Scan for the cell matching the given text and deliver its (x, y) coordinate at center. 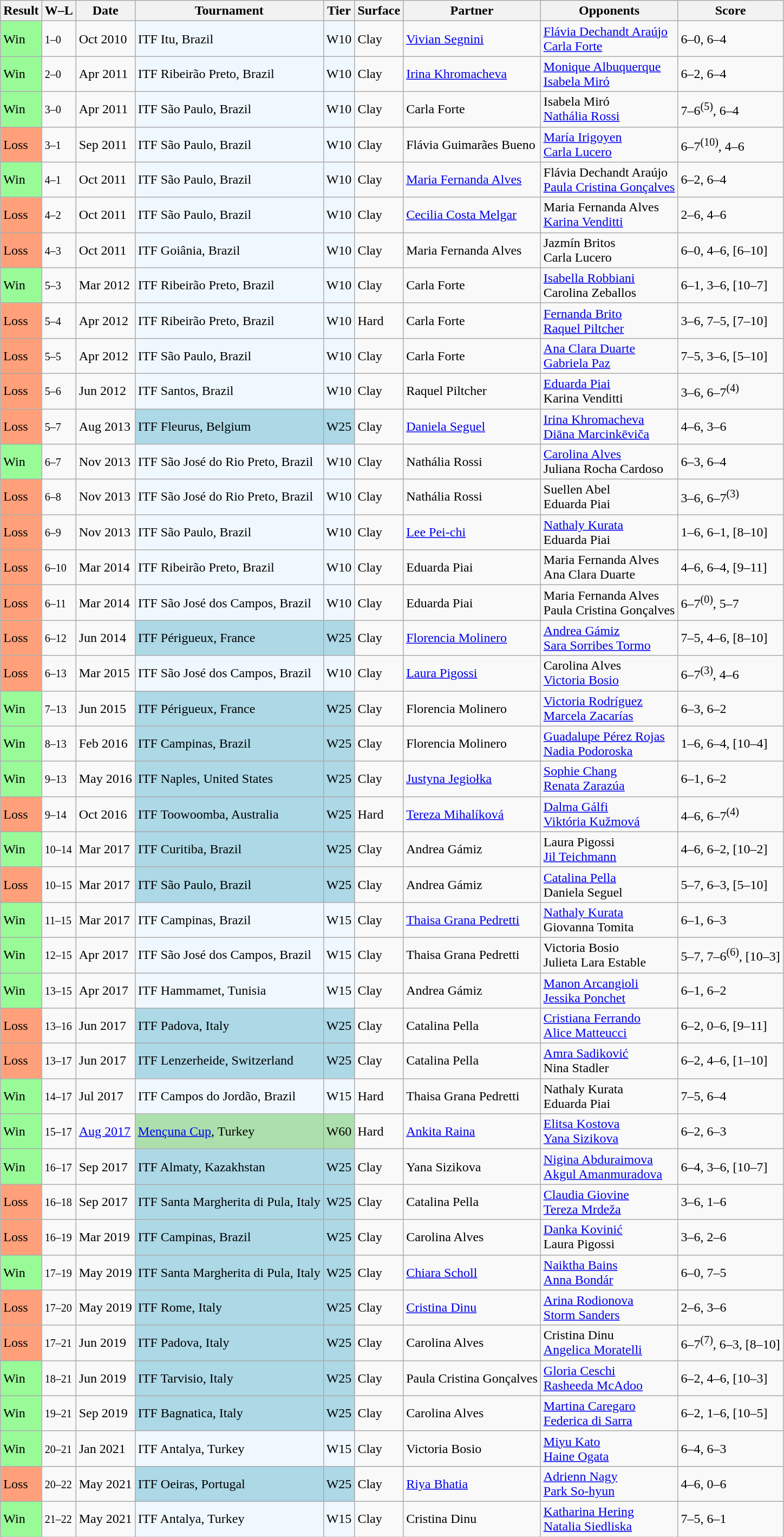
4–6, 6–7(4) (730, 814)
Sep 2011 (105, 144)
Jan 2021 (105, 1449)
ITF Naples, United States (229, 779)
3–6, 6–7(3) (730, 497)
Cristina Dinu Angelica Moratelli (609, 1343)
6–9 (58, 532)
6–0, 6–4 (730, 39)
20–22 (58, 1483)
17–20 (58, 1308)
Feb 2016 (105, 743)
11–15 (58, 920)
Score (730, 11)
9–13 (58, 779)
ITF Goiânia, Brazil (229, 250)
Date (105, 11)
Catalina Pella Daniela Seguel (609, 884)
Jul 2017 (105, 1097)
Victoria Rodríguez Marcela Zacarías (609, 709)
Oct 2010 (105, 39)
4–6, 6–2, [10–2] (730, 849)
Ana Clara Duarte Gabriela Paz (609, 355)
Surface (379, 11)
Carolina Alves Victoria Bosio (609, 673)
ITF Santos, Brazil (229, 391)
Tereza Mihalíková (472, 814)
9–14 (58, 814)
Mar 2015 (105, 673)
ITF Rome, Italy (229, 1308)
Miyu Kato Haine Ogata (609, 1449)
Isabella Robbiani Carolina Zeballos (609, 285)
María Irigoyen Carla Lucero (609, 144)
Mar 2019 (105, 1237)
Lee Pei-chi (472, 532)
Cecilia Costa Melgar (472, 215)
16–18 (58, 1202)
20–21 (58, 1449)
13–16 (58, 1026)
ITF Itu, Brazil (229, 39)
3–0 (58, 109)
1–6, 6–1, [8–10] (730, 532)
6–2, 4–6, [1–10] (730, 1061)
16–19 (58, 1237)
Aug 2013 (105, 426)
18–21 (58, 1378)
6–2, 1–6, [10–5] (730, 1413)
6–1, 3–6, [10–7] (730, 285)
6–10 (58, 568)
6–11 (58, 602)
Suellen Abel Eduarda Piai (609, 497)
Eduarda Piai Karina Venditti (609, 391)
4–6, 3–6 (730, 426)
13–17 (58, 1061)
12–15 (58, 955)
Maria Fernanda Alves Paula Cristina Gonçalves (609, 602)
Chiara Scholl (472, 1272)
15–17 (58, 1131)
Carolina Alves Juliana Rocha Cardoso (609, 462)
Justyna Jegiołka (472, 779)
4–6, 6–4, [9–11] (730, 568)
21–22 (58, 1519)
Manon Arcangioli Jessika Ponchet (609, 990)
6–8 (58, 497)
Danka Kovinić Laura Pigossi (609, 1237)
6–3, 6–2 (730, 709)
4–2 (58, 215)
Jun 2015 (105, 709)
6–7(10), 4–6 (730, 144)
5–3 (58, 285)
Jun 2014 (105, 638)
Maria Fernanda Alves Ana Clara Duarte (609, 568)
Tier (339, 11)
Katharina Hering Natalia Siedliska (609, 1519)
Victoria Bosio (472, 1449)
Cristiana Ferrando Alice Matteucci (609, 1026)
6–12 (58, 638)
Result (21, 11)
ITF Curitiba, Brazil (229, 849)
17–21 (58, 1343)
2–0 (58, 74)
6–1, 6–3 (730, 920)
1–0 (58, 39)
Nathaly Kurata Giovanna Tomita (609, 920)
6–2, 6–3 (730, 1131)
4–3 (58, 250)
17–19 (58, 1272)
ITF Almaty, Kazakhstan (229, 1167)
Adrienn Nagy Park So-hyun (609, 1483)
Claudia Giovine Tereza Mrdeža (609, 1202)
Andrea Gámiz Sara Sorribes Tormo (609, 638)
3–6, 7–5, [7–10] (730, 321)
Arina Rodionova Storm Sanders (609, 1308)
Aug 2017 (105, 1131)
4–1 (58, 180)
Mençuna Cup, Turkey (229, 1131)
Maria Fernanda Alves Karina Venditti (609, 215)
ITF Lenzerheide, Switzerland (229, 1061)
ITF Campos do Jordão, Brazil (229, 1097)
Isabela Miró Nathália Rossi (609, 109)
Opponents (609, 11)
Irina Khromacheva Diāna Marcinkēviča (609, 426)
10–15 (58, 884)
Monique Albuquerque Isabela Miró (609, 74)
14–17 (58, 1097)
1–6, 6–4, [10–4] (730, 743)
7–6(5), 6–4 (730, 109)
ITF Tarvisio, Italy (229, 1378)
7–13 (58, 709)
7–5, 6–1 (730, 1519)
7–5, 6–4 (730, 1097)
Paula Cristina Gonçalves (472, 1378)
3–6, 1–6 (730, 1202)
Mar 2012 (105, 285)
W–L (58, 11)
ITF Fleurus, Belgium (229, 426)
19–21 (58, 1413)
Oct 2016 (105, 814)
6–7(7), 6–3, [8–10] (730, 1343)
6–3, 6–4 (730, 462)
Amra Sadiković Nina Stadler (609, 1061)
Naiktha Bains Anna Bondár (609, 1272)
Jun 2012 (105, 391)
6–0, 7–5 (730, 1272)
6–13 (58, 673)
3–1 (58, 144)
Elitsa Kostova Yana Sizikova (609, 1131)
Ankita Raina (472, 1131)
3–6, 6–7(4) (730, 391)
Tournament (229, 11)
5–7 (58, 426)
6–7(3), 4–6 (730, 673)
Victoria Bosio Julieta Lara Estable (609, 955)
10–14 (58, 849)
Raquel Piltcher (472, 391)
Gloria Ceschi Rasheeda McAdoo (609, 1378)
6–7 (58, 462)
6–7(0), 5–7 (730, 602)
Sep 2019 (105, 1413)
Dalma Gálfi Viktória Kužmová (609, 814)
6–2, 0–6, [9–11] (730, 1026)
5–4 (58, 321)
6–4, 6–3 (730, 1449)
Irina Khromacheva (472, 74)
ITF Toowoomba, Australia (229, 814)
13–15 (58, 990)
Yana Sizikova (472, 1167)
Flávia Dechandt Araújo Carla Forte (609, 39)
8–13 (58, 743)
Flávia Dechandt Araújo Paula Cristina Gonçalves (609, 180)
ITF Hammamet, Tunisia (229, 990)
6–0, 4–6, [6–10] (730, 250)
Partner (472, 11)
4–6, 0–6 (730, 1483)
2–6, 3–6 (730, 1308)
Laura Pigossi Jil Teichmann (609, 849)
6–4, 3–6, [10–7] (730, 1167)
5–6 (58, 391)
Nigina Abduraimova Akgul Amanmuradova (609, 1167)
Martina Caregaro Federica di Sarra (609, 1413)
May 2016 (105, 779)
5–7, 7–6(6), [10–3] (730, 955)
Jazmín Britos Carla Lucero (609, 250)
W60 (339, 1131)
3–6, 2–6 (730, 1237)
Laura Pigossi (472, 673)
Riya Bhatia (472, 1483)
7–5, 4–6, [8–10] (730, 638)
Flávia Guimarães Bueno (472, 144)
Daniela Seguel (472, 426)
6–2, 4–6, [10–3] (730, 1378)
ITF Bagnatica, Italy (229, 1413)
16–17 (58, 1167)
Fernanda Brito Raquel Piltcher (609, 321)
Sophie Chang Renata Zarazúa (609, 779)
Guadalupe Pérez Rojas Nadia Podoroska (609, 743)
2–6, 4–6 (730, 215)
Vivian Segnini (472, 39)
5–7, 6–3, [5–10] (730, 884)
ITF Oeiras, Portugal (229, 1483)
7–5, 3–6, [5–10] (730, 355)
5–5 (58, 355)
